From the cell containing the given text, extract its center point as (x, y) coordinate. 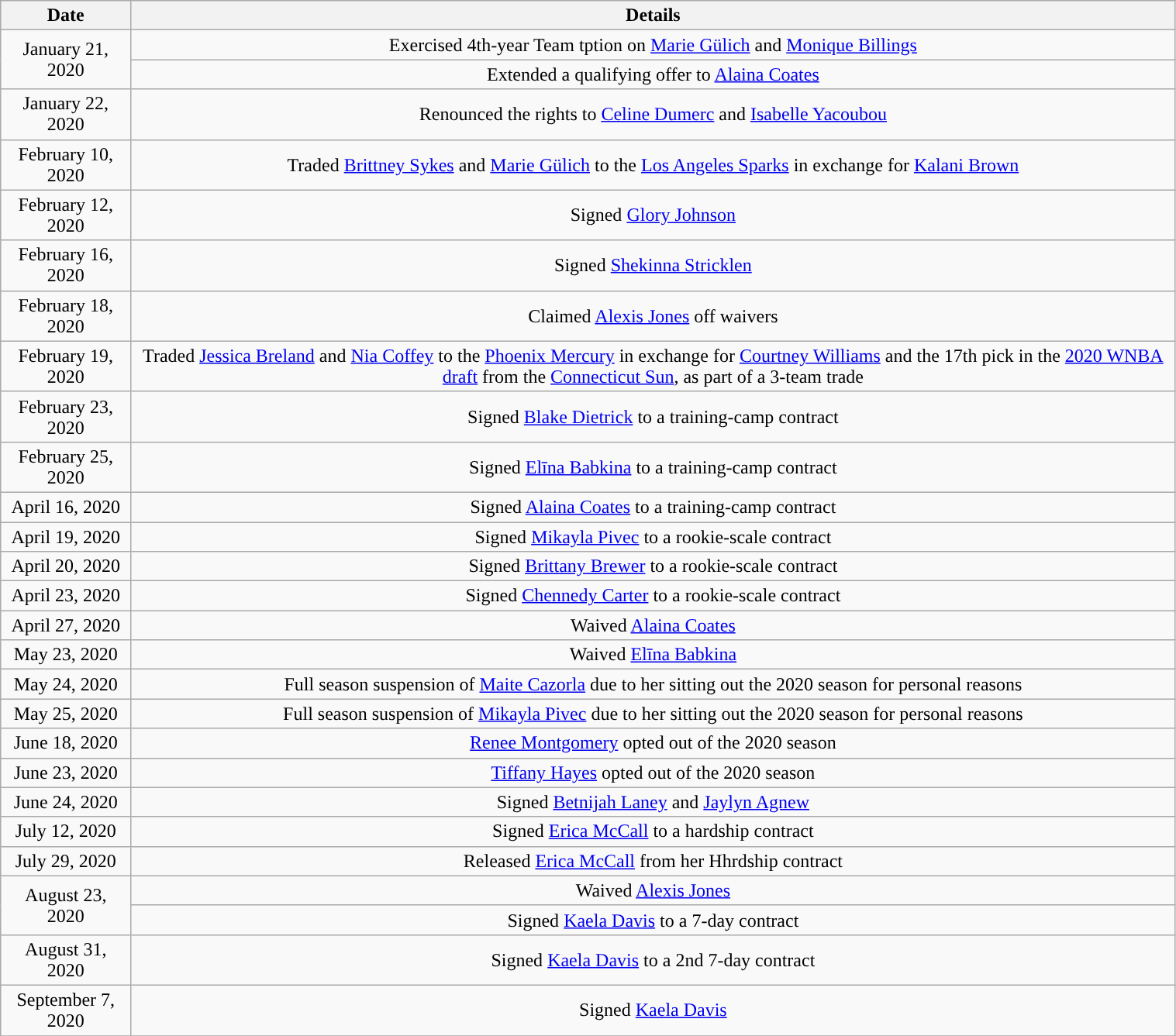
January 22, 2020 (66, 115)
February 12, 2020 (66, 215)
Signed Shekinna Stricklen (653, 265)
Signed Elīna Babkina to a training-camp contract (653, 466)
June 23, 2020 (66, 773)
February 10, 2020 (66, 164)
January 21, 2020 (66, 60)
August 23, 2020 (66, 905)
Signed Kaela Davis (653, 1010)
Signed Glory Johnson (653, 215)
May 24, 2020 (66, 684)
Claimed Alexis Jones off waivers (653, 316)
Waived Alexis Jones (653, 890)
Full season suspension of Maite Cazorla due to her sitting out the 2020 season for personal reasons (653, 684)
June 24, 2020 (66, 802)
Signed Erica McCall to a hardship contract (653, 831)
Renounced the rights to Celine Dumerc and Isabelle Yacoubou (653, 115)
February 25, 2020 (66, 466)
July 12, 2020 (66, 831)
Signed Betnijah Laney and Jaylyn Agnew (653, 802)
May 23, 2020 (66, 655)
Traded Brittney Sykes and Marie Gülich to the Los Angeles Sparks in exchange for Kalani Brown (653, 164)
May 25, 2020 (66, 714)
Released Erica McCall from her Hhrdship contract (653, 861)
Signed Blake Dietrick to a training-camp contract (653, 417)
Exercised 4th-year Team tption on Marie Gülich and Monique Billings (653, 45)
Full season suspension of Mikayla Pivec due to her sitting out the 2020 season for personal reasons (653, 714)
June 18, 2020 (66, 743)
Signed Chennedy Carter to a rookie-scale contract (653, 596)
Renee Montgomery opted out of the 2020 season (653, 743)
Signed Alaina Coates to a training-camp contract (653, 507)
Tiffany Hayes opted out of the 2020 season (653, 773)
April 16, 2020 (66, 507)
February 18, 2020 (66, 316)
February 16, 2020 (66, 265)
April 27, 2020 (66, 625)
Extended a qualifying offer to Alaina Coates (653, 74)
April 19, 2020 (66, 537)
April 20, 2020 (66, 566)
Signed Kaela Davis to a 2nd 7-day contract (653, 959)
Signed Mikayla Pivec to a rookie-scale contract (653, 537)
August 31, 2020 (66, 959)
Details (653, 15)
April 23, 2020 (66, 596)
Signed Brittany Brewer to a rookie-scale contract (653, 566)
February 19, 2020 (66, 366)
Signed Kaela Davis to a 7-day contract (653, 920)
July 29, 2020 (66, 861)
February 23, 2020 (66, 417)
Waived Elīna Babkina (653, 655)
Waived Alaina Coates (653, 625)
September 7, 2020 (66, 1010)
Date (66, 15)
